From the cell containing the given text, extract its center point as [x, y] coordinate. 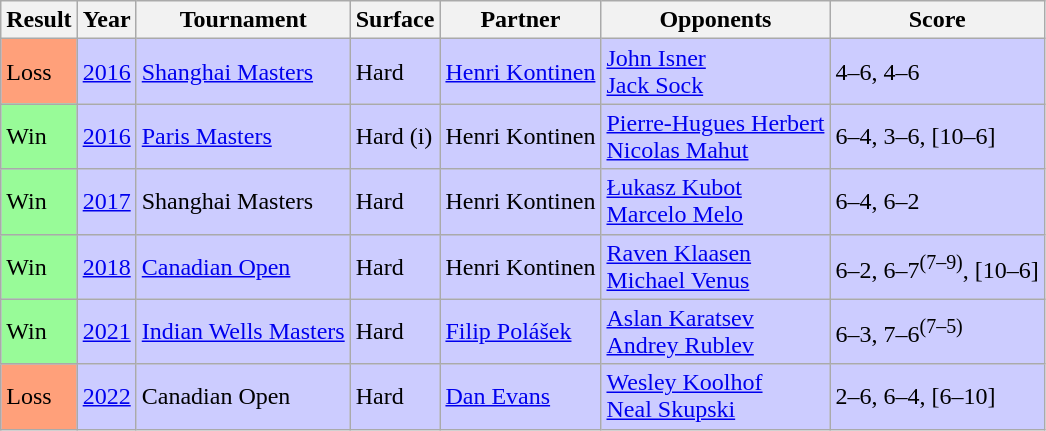
Łukasz Kubot Marcelo Melo [716, 202]
Result [39, 20]
Partner [520, 20]
Dan Evans [520, 396]
2–6, 6–4, [6–10] [937, 396]
2021 [106, 332]
Tournament [243, 20]
Score [937, 20]
Filip Polášek [520, 332]
Year [106, 20]
2017 [106, 202]
Opponents [716, 20]
6–4, 3–6, [10–6] [937, 136]
John Isner Jack Sock [716, 72]
4–6, 4–6 [937, 72]
Surface [395, 20]
Raven Klaasen Michael Venus [716, 266]
6–4, 6–2 [937, 202]
2018 [106, 266]
Wesley Koolhof Neal Skupski [716, 396]
Pierre-Hugues Herbert Nicolas Mahut [716, 136]
6–3, 7–6(7–5) [937, 332]
Hard (i) [395, 136]
2022 [106, 396]
Indian Wells Masters [243, 332]
Aslan Karatsev Andrey Rublev [716, 332]
Paris Masters [243, 136]
6–2, 6–7(7–9), [10–6] [937, 266]
